Return the (X, Y) coordinate for the center point of the cell that contains the specified text.  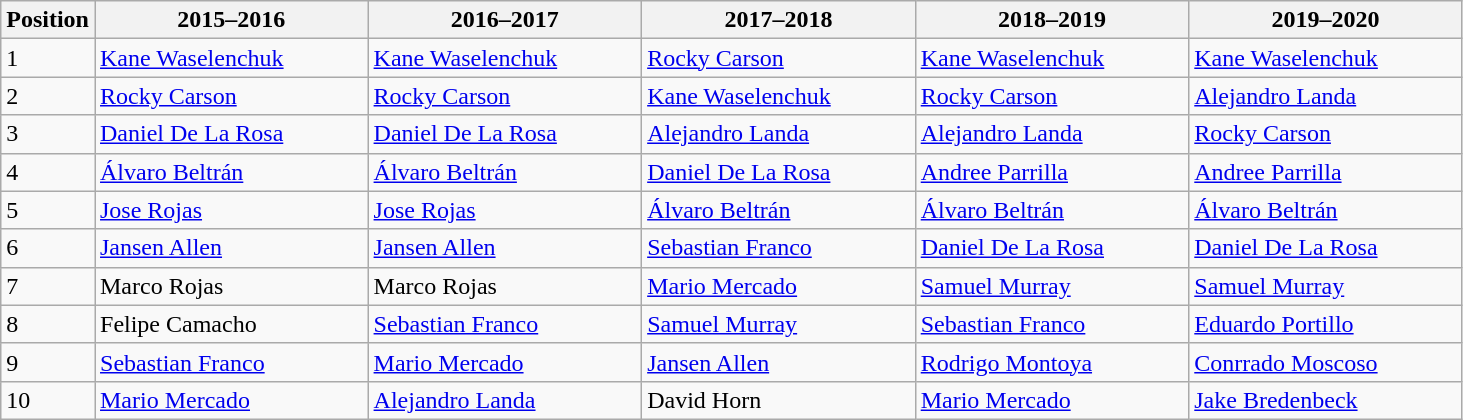
5 (48, 210)
3 (48, 134)
Jake Bredenbeck (1326, 400)
4 (48, 172)
9 (48, 362)
2015–2016 (231, 20)
7 (48, 286)
8 (48, 324)
6 (48, 248)
1 (48, 58)
Felipe Camacho (231, 324)
10 (48, 400)
Rodrigo Montoya (1052, 362)
Eduardo Portillo (1326, 324)
2017–2018 (779, 20)
David Horn (779, 400)
Conrrado Moscoso (1326, 362)
2 (48, 96)
Position (48, 20)
2018–2019 (1052, 20)
2016–2017 (505, 20)
2019–2020 (1326, 20)
